Determine the [X, Y] coordinate at the center of the cell enclosing the given text.  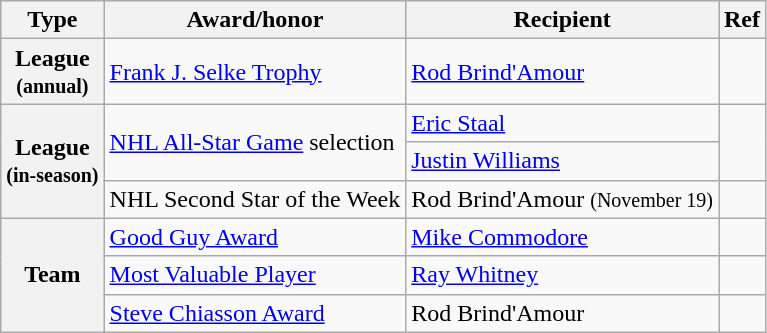
Frank J. Selke Trophy [255, 72]
Team [52, 275]
Rod Brind'Amour (November 19) [562, 199]
Ray Whitney [562, 275]
Type [52, 20]
Steve Chiasson Award [255, 313]
Mike Commodore [562, 237]
Good Guy Award [255, 237]
Ref [742, 20]
League(annual) [52, 72]
NHL Second Star of the Week [255, 199]
League(in-season) [52, 161]
Award/honor [255, 20]
Most Valuable Player [255, 275]
NHL All-Star Game selection [255, 142]
Eric Staal [562, 123]
Justin Williams [562, 161]
Recipient [562, 20]
